For the text-containing cell, return its midpoint in [x, y] coordinate format. 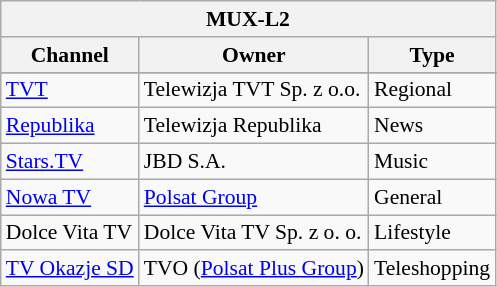
Telewizja Republika [254, 126]
Telewizja TVT Sp. z o.o. [254, 90]
News [432, 126]
Owner [254, 55]
Channel [70, 55]
Dolce Vita TV Sp. z o. o. [254, 233]
TVT [70, 90]
TV Okazje SD [70, 269]
Stars.TV [70, 162]
MUX-L2 [248, 19]
Republika [70, 126]
Type [432, 55]
Music [432, 162]
Lifestyle [432, 233]
JBD S.A. [254, 162]
General [432, 197]
Nowa TV [70, 197]
Dolce Vita TV [70, 233]
Polsat Group [254, 197]
Regional [432, 90]
Teleshopping [432, 269]
TVO (Polsat Plus Group) [254, 269]
